From the cell containing the given text, extract its center point as (x, y) coordinate. 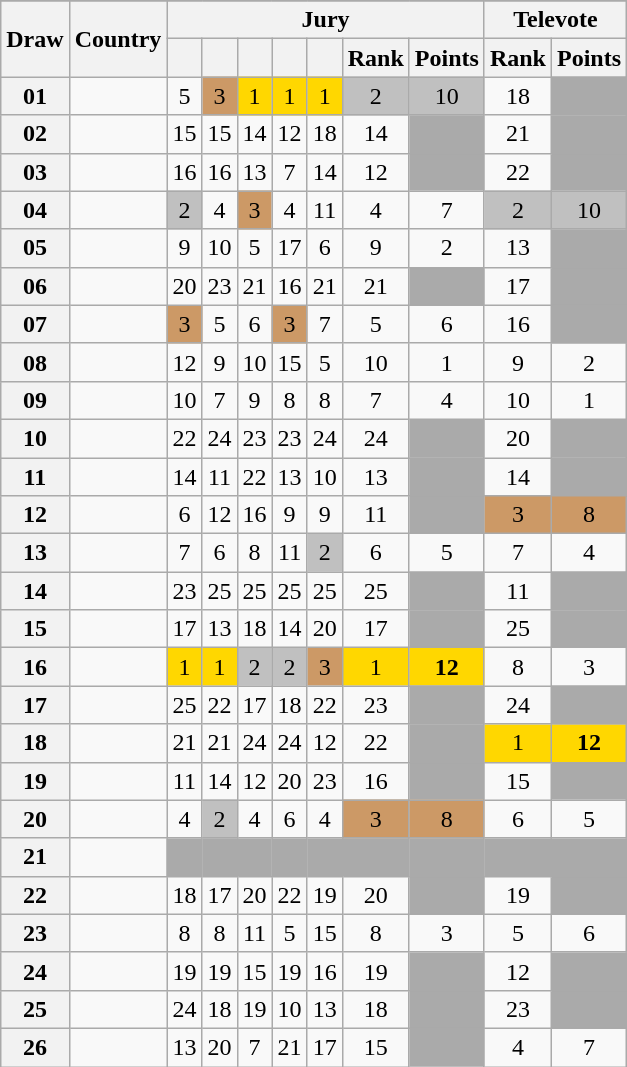
Draw (35, 39)
04 (35, 210)
07 (35, 324)
03 (35, 172)
09 (35, 400)
01 (35, 96)
Country (118, 39)
06 (35, 286)
08 (35, 362)
26 (35, 1047)
Jury (326, 20)
Televote (555, 20)
02 (35, 134)
05 (35, 248)
